Identify which cell holds the provided text, then report its [x, y] central coordinate. 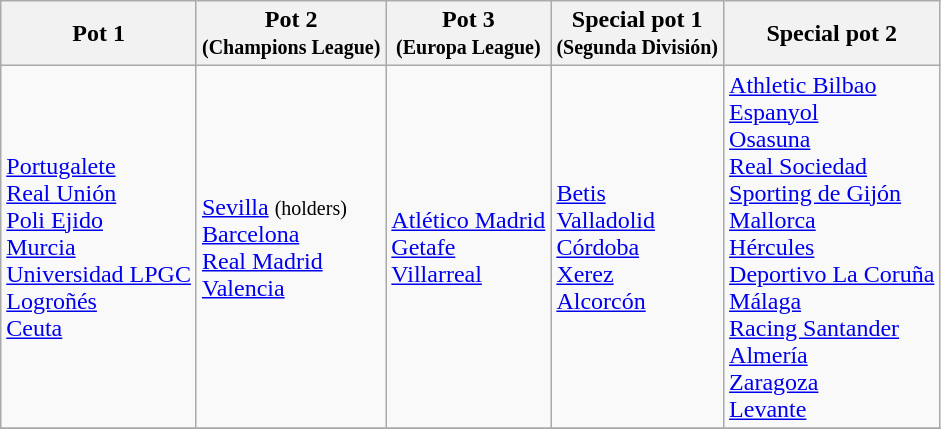
Pot 1 [99, 34]
BetisValladolidCórdobaXerezAlcorcón [638, 247]
PortugaleteReal UniónPoli EjidoMurciaUniversidad LPGCLogroñésCeuta [99, 247]
Special pot 1(Segunda División) [638, 34]
Special pot 2 [832, 34]
Sevilla (holders)BarcelonaReal MadridValencia [290, 247]
Atlético MadridGetafeVillarreal [468, 247]
Pot 3(Europa League) [468, 34]
Pot 2(Champions League) [290, 34]
Athletic BilbaoEspanyolOsasunaReal SociedadSporting de GijónMallorcaHérculesDeportivo La CoruñaMálagaRacing SantanderAlmeríaZaragozaLevante [832, 247]
